Pinpoint the cell where the given text exists, returning its (x, y) midpoint coordinate. 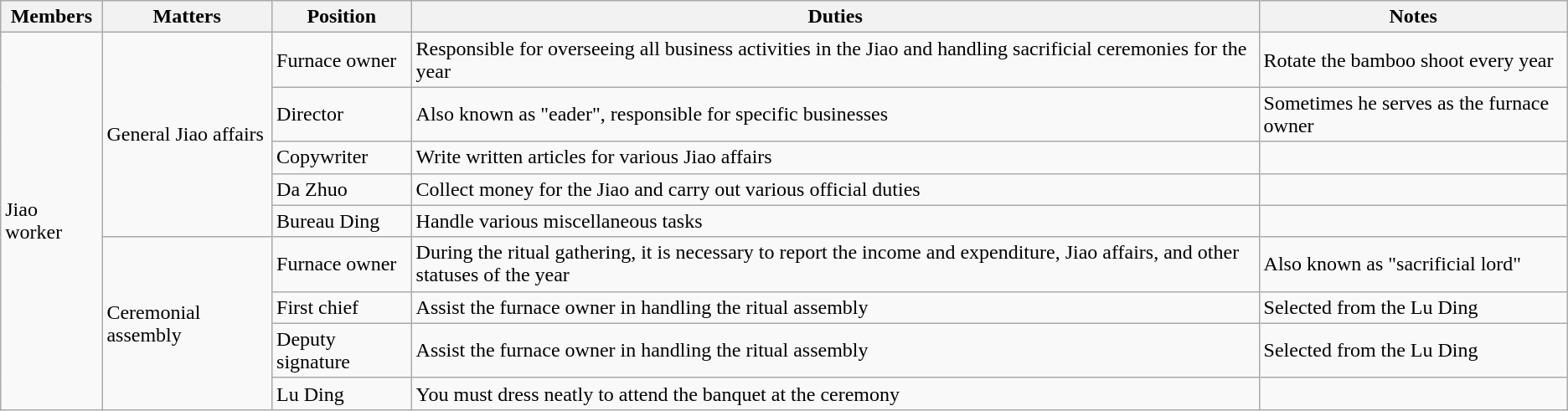
Sometimes he serves as the furnace owner (1413, 114)
Bureau Ding (342, 221)
Rotate the bamboo shoot every year (1413, 60)
During the ritual gathering, it is necessary to report the income and expenditure, Jiao affairs, and other statuses of the year (835, 265)
You must dress neatly to attend the banquet at the ceremony (835, 393)
Deputy signature (342, 350)
Also known as "sacrificial lord" (1413, 265)
Copywriter (342, 157)
First chief (342, 307)
Matters (188, 17)
Members (52, 17)
Lu Ding (342, 393)
Notes (1413, 17)
Da Zhuo (342, 189)
Collect money for the Jiao and carry out various official duties (835, 189)
Write written articles for various Jiao affairs (835, 157)
Handle various miscellaneous tasks (835, 221)
Position (342, 17)
Also known as "eader", responsible for specific businesses (835, 114)
Director (342, 114)
Responsible for overseeing all business activities in the Jiao and handling sacrificial ceremonies for the year (835, 60)
Jiao worker (52, 221)
Ceremonial assembly (188, 323)
General Jiao affairs (188, 135)
Duties (835, 17)
